Locate the cell with the specified text and output its [X, Y] center coordinate. 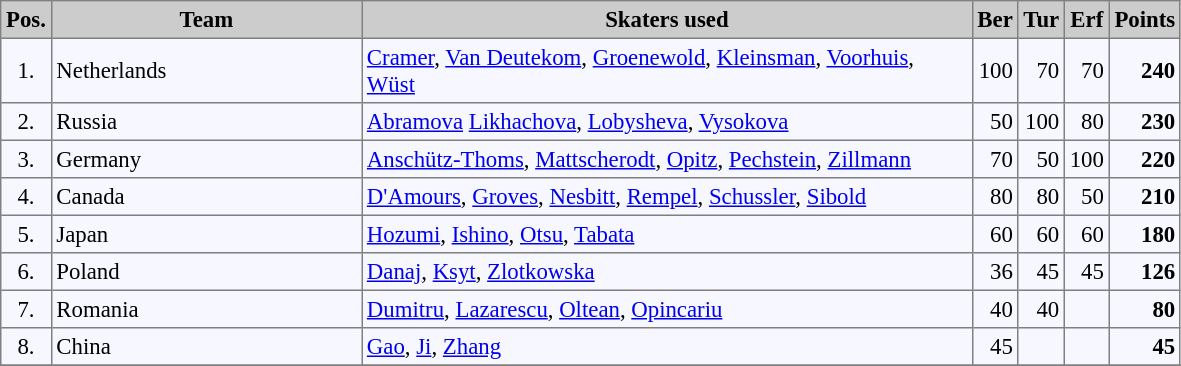
Team [206, 20]
Romania [206, 309]
Skaters used [667, 20]
Abramova Likhachova, Lobysheva, Vysokova [667, 122]
Tur [1041, 20]
Germany [206, 159]
240 [1144, 70]
Points [1144, 20]
36 [995, 272]
220 [1144, 159]
2. [26, 122]
7. [26, 309]
Erf [1086, 20]
Netherlands [206, 70]
D'Amours, Groves, Nesbitt, Rempel, Schussler, Sibold [667, 197]
1. [26, 70]
Canada [206, 197]
230 [1144, 122]
8. [26, 347]
China [206, 347]
5. [26, 234]
6. [26, 272]
Pos. [26, 20]
Cramer, Van Deutekom, Groenewold, Kleinsman, Voorhuis, Wüst [667, 70]
4. [26, 197]
Ber [995, 20]
Anschütz-Thoms, Mattscherodt, Opitz, Pechstein, Zillmann [667, 159]
3. [26, 159]
210 [1144, 197]
Russia [206, 122]
126 [1144, 272]
Japan [206, 234]
Gao, Ji, Zhang [667, 347]
Hozumi, Ishino, Otsu, Tabata [667, 234]
180 [1144, 234]
Danaj, Ksyt, Zlotkowska [667, 272]
Dumitru, Lazarescu, Oltean, Opincariu [667, 309]
Poland [206, 272]
